From the cell containing the given text, extract its center point as [X, Y] coordinate. 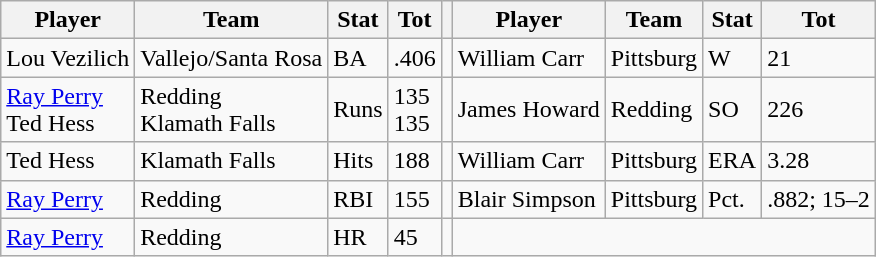
Ray Perry Ted Hess [68, 110]
SO [732, 110]
226 [819, 110]
3.28 [819, 161]
ERA [732, 161]
Hits [358, 161]
Runs [358, 110]
.406 [414, 58]
188 [414, 161]
W [732, 58]
.882; 15–2 [819, 199]
Ted Hess [68, 161]
BA [358, 58]
135135 [414, 110]
Blair Simpson [528, 199]
21 [819, 58]
HR [358, 237]
45 [414, 237]
Klamath Falls [232, 161]
James Howard [528, 110]
Lou Vezilich [68, 58]
Pct. [732, 199]
Vallejo/Santa Rosa [232, 58]
RBI [358, 199]
ReddingKlamath Falls [232, 110]
155 [414, 199]
